Capture the cell that displays the provided text and extract its [x, y] central coordinate. 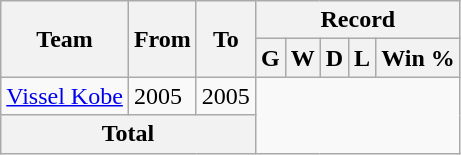
Record [358, 20]
Vissel Kobe [65, 96]
D [334, 58]
To [226, 39]
Team [65, 39]
Total [128, 134]
From [162, 39]
Win % [418, 58]
G [270, 58]
L [362, 58]
W [302, 58]
